Find where the given text appears and provide that cell's center as (X, Y) coordinate. 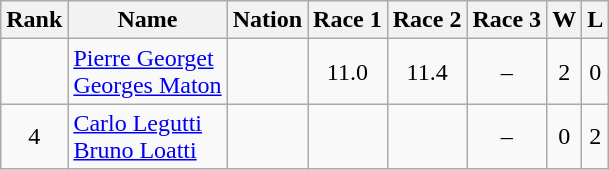
L (596, 20)
Rank (34, 20)
Race 1 (348, 20)
W (564, 20)
Pierre GeorgetGeorges Maton (148, 72)
4 (34, 136)
Carlo LeguttiBruno Loatti (148, 136)
Race 3 (507, 20)
11.0 (348, 72)
Nation (267, 20)
Name (148, 20)
Race 2 (427, 20)
11.4 (427, 72)
